Scan for the cell matching the given text and deliver its [x, y] coordinate at center. 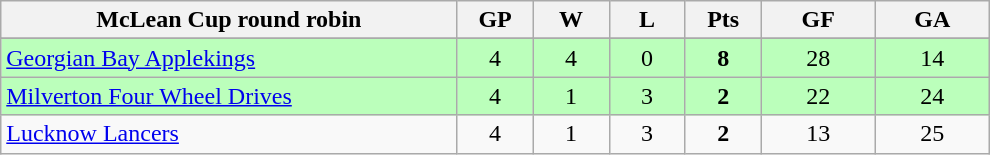
Georgian Bay Applekings [229, 58]
W [571, 20]
24 [932, 96]
22 [818, 96]
Pts [723, 20]
13 [818, 134]
GA [932, 20]
0 [647, 58]
25 [932, 134]
L [647, 20]
8 [723, 58]
14 [932, 58]
Lucknow Lancers [229, 134]
Milverton Four Wheel Drives [229, 96]
GP [495, 20]
GF [818, 20]
McLean Cup round robin [229, 20]
28 [818, 58]
